Identify which cell holds the provided text, then report its [x, y] central coordinate. 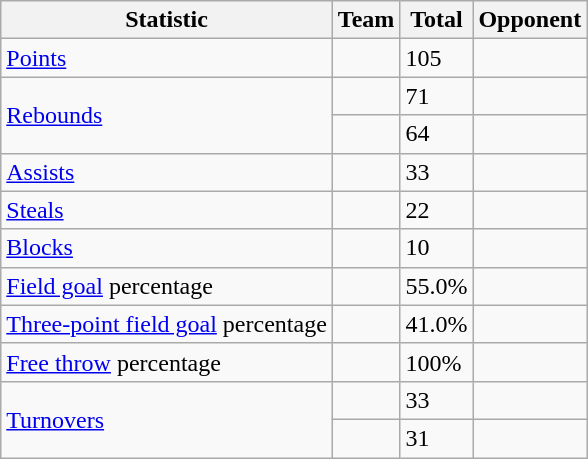
Three-point field goal percentage [167, 324]
31 [436, 438]
Rebounds [167, 115]
Blocks [167, 248]
Steals [167, 210]
Turnovers [167, 419]
Field goal percentage [167, 286]
Free throw percentage [167, 362]
105 [436, 58]
22 [436, 210]
Opponent [530, 20]
64 [436, 134]
41.0% [436, 324]
Team [366, 20]
Total [436, 20]
100% [436, 362]
71 [436, 96]
Points [167, 58]
55.0% [436, 286]
Assists [167, 172]
10 [436, 248]
Statistic [167, 20]
